Identify which cell holds the provided text, then report its (X, Y) central coordinate. 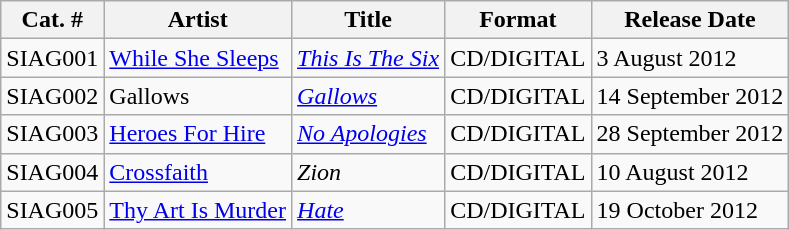
SIAG002 (52, 96)
10 August 2012 (690, 172)
Zion (368, 172)
Cat. # (52, 20)
While She Sleeps (198, 58)
SIAG004 (52, 172)
Crossfaith (198, 172)
SIAG003 (52, 134)
Title (368, 20)
Artist (198, 20)
Format (518, 20)
SIAG005 (52, 210)
Heroes For Hire (198, 134)
SIAG001 (52, 58)
19 October 2012 (690, 210)
Release Date (690, 20)
This Is The Six (368, 58)
Hate (368, 210)
Thy Art Is Murder (198, 210)
28 September 2012 (690, 134)
No Apologies (368, 134)
3 August 2012 (690, 58)
14 September 2012 (690, 96)
